Locate the cell with the specified text and output its [X, Y] center coordinate. 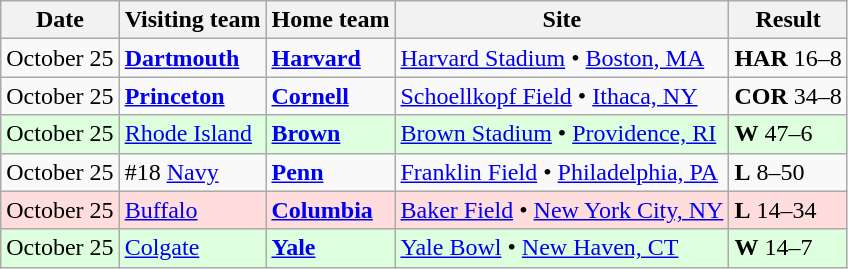
Result [788, 20]
Visiting team [192, 20]
L 14–34 [788, 210]
Buffalo [192, 210]
Brown Stadium • Providence, RI [562, 134]
Brown [330, 134]
Dartmouth [192, 58]
Yale Bowl • New Haven, CT [562, 248]
Schoellkopf Field • Ithaca, NY [562, 96]
#18 Navy [192, 172]
Princeton [192, 96]
Baker Field • New York City, NY [562, 210]
Penn [330, 172]
W 14–7 [788, 248]
Harvard [330, 58]
L 8–50 [788, 172]
Rhode Island [192, 134]
HAR 16–8 [788, 58]
Yale [330, 248]
W 47–6 [788, 134]
Cornell [330, 96]
Columbia [330, 210]
Date [60, 20]
COR 34–8 [788, 96]
Home team [330, 20]
Franklin Field • Philadelphia, PA [562, 172]
Colgate [192, 248]
Harvard Stadium • Boston, MA [562, 58]
Site [562, 20]
